Find where the given text appears and provide that cell's center as [x, y] coordinate. 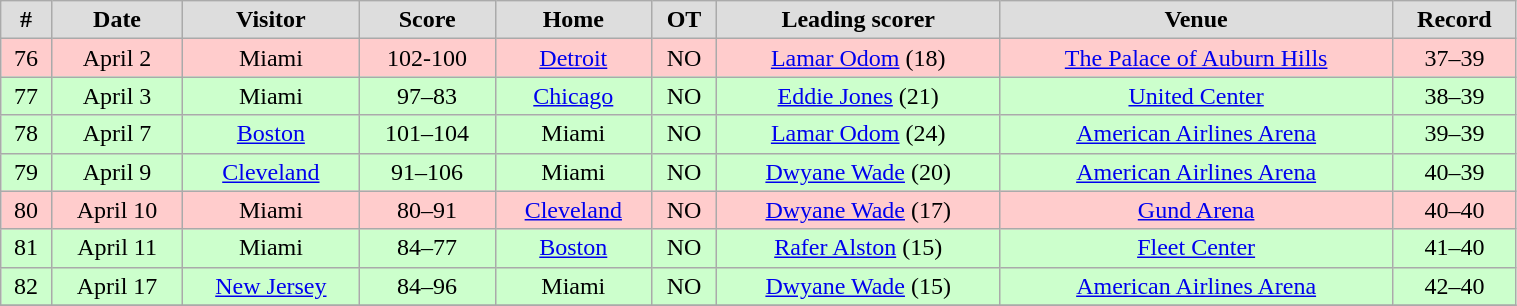
41–40 [1454, 248]
Eddie Jones (21) [858, 96]
76 [26, 58]
Dwyane Wade (20) [858, 172]
39–39 [1454, 134]
Detroit [573, 58]
37–39 [1454, 58]
101–104 [428, 134]
Lamar Odom (24) [858, 134]
40–39 [1454, 172]
97–83 [428, 96]
April 9 [117, 172]
April 7 [117, 134]
Rafer Alston (15) [858, 248]
United Center [1196, 96]
April 17 [117, 286]
Venue [1196, 20]
81 [26, 248]
102-100 [428, 58]
Leading scorer [858, 20]
# [26, 20]
80 [26, 210]
New Jersey [271, 286]
April 3 [117, 96]
38–39 [1454, 96]
82 [26, 286]
80–91 [428, 210]
Visitor [271, 20]
77 [26, 96]
OT [684, 20]
78 [26, 134]
Fleet Center [1196, 248]
April 2 [117, 58]
The Palace of Auburn Hills [1196, 58]
84–96 [428, 286]
Dwyane Wade (17) [858, 210]
91–106 [428, 172]
42–40 [1454, 286]
Home [573, 20]
April 10 [117, 210]
Record [1454, 20]
Date [117, 20]
April 11 [117, 248]
Score [428, 20]
Lamar Odom (18) [858, 58]
Gund Arena [1196, 210]
40–40 [1454, 210]
Dwyane Wade (15) [858, 286]
Chicago [573, 96]
79 [26, 172]
84–77 [428, 248]
